Detect which cell encompasses the target text, then output its (X, Y) center coordinate. 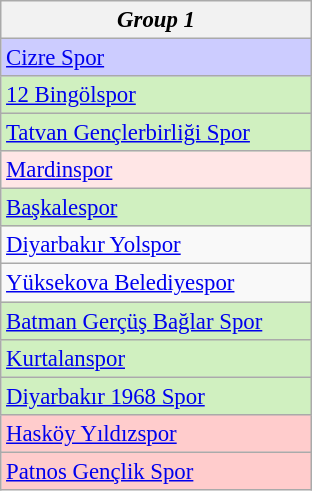
Tatvan Gençlerbirliği Spor (156, 133)
Diyarbakır Yolspor (156, 245)
Hasköy Yıldızspor (156, 433)
Patnos Gençlik Spor (156, 471)
Yüksekova Belediyespor (156, 283)
Batman Gerçüş Bağlar Spor (156, 321)
12 Bingölspor (156, 95)
Group 1 (156, 20)
Kurtalanspor (156, 358)
Mardinspor (156, 170)
Diyarbakır 1968 Spor (156, 396)
Başkalespor (156, 208)
Cizre Spor (156, 58)
